From the cell containing the given text, extract its center point as [X, Y] coordinate. 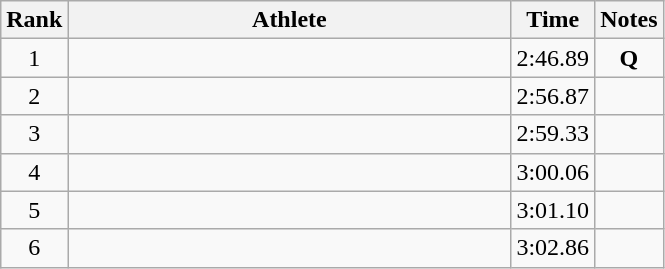
Athlete [290, 20]
Rank [34, 20]
3:02.86 [553, 248]
Q [629, 58]
2:56.87 [553, 96]
5 [34, 210]
2 [34, 96]
3 [34, 134]
1 [34, 58]
2:59.33 [553, 134]
6 [34, 248]
Notes [629, 20]
3:00.06 [553, 172]
Time [553, 20]
4 [34, 172]
3:01.10 [553, 210]
2:46.89 [553, 58]
